Identify which cell holds the provided text, then report its (X, Y) central coordinate. 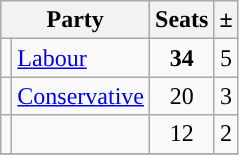
3 (226, 96)
5 (226, 58)
Party (76, 20)
12 (182, 134)
34 (182, 58)
2 (226, 134)
Conservative (81, 96)
Seats (182, 20)
Labour (81, 58)
± (226, 20)
20 (182, 96)
